Scan for the cell matching the given text and deliver its [x, y] coordinate at center. 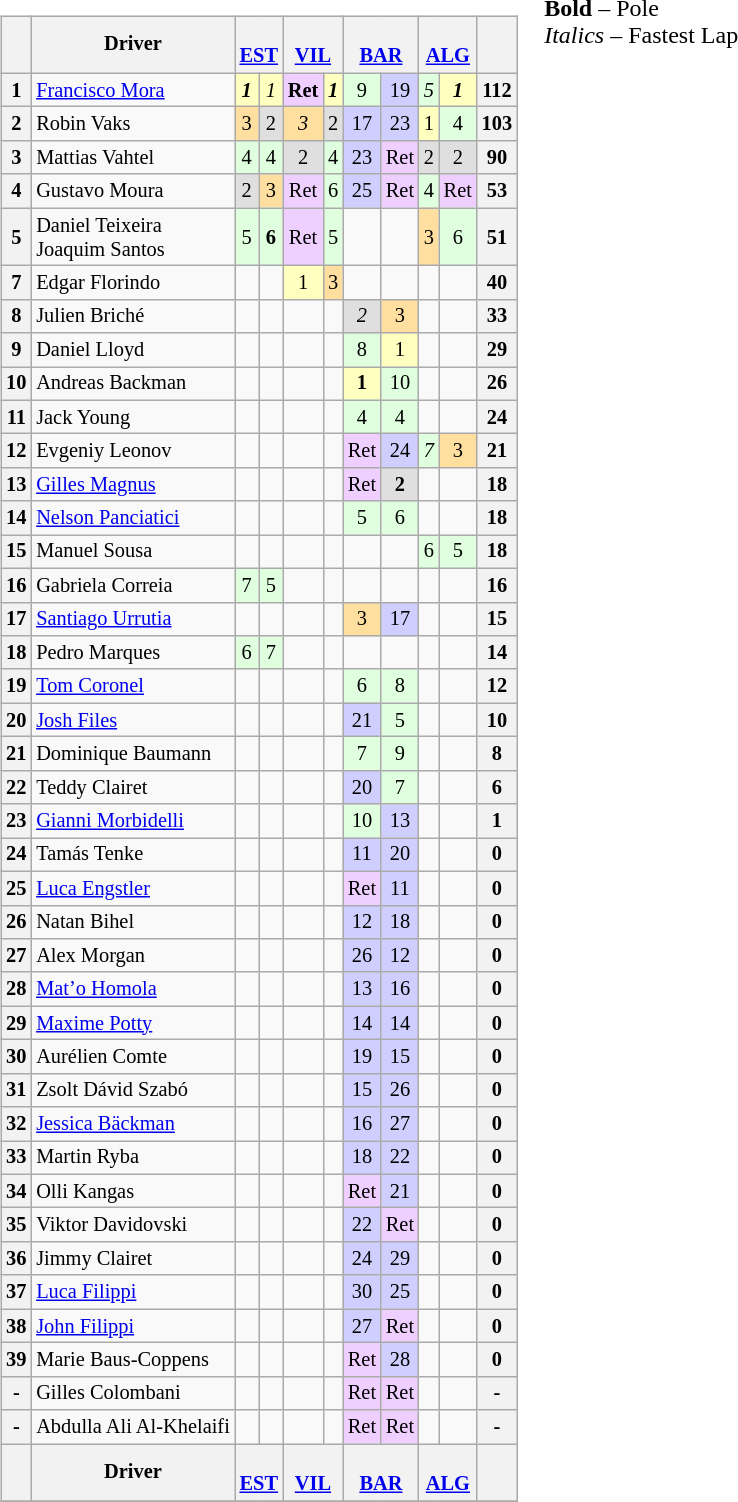
Teddy Clairet [132, 787]
Olli Kangas [132, 1191]
Martin Ryba [132, 1158]
Santiago Urrutia [132, 619]
40 [497, 283]
Mattias Vahtel [132, 158]
35 [16, 1225]
Edgar Florindo [132, 283]
Daniel Lloyd [132, 350]
32 [16, 1124]
Viktor Davidovski [132, 1225]
Evgeniy Leonov [132, 451]
103 [497, 124]
Maxime Potty [132, 1023]
Daniel Teixeira Joaquim Santos [132, 237]
31 [16, 1090]
Tamás Tenke [132, 855]
Francisco Mora [132, 90]
Gabriela Correia [132, 585]
Jack Young [132, 417]
Andreas Backman [132, 384]
Gilles Magnus [132, 485]
Robin Vaks [132, 124]
Marie Baus-Coppens [132, 1360]
Gilles Colombani [132, 1393]
Luca Engstler [132, 888]
Tom Coronel [132, 686]
38 [16, 1326]
Alex Morgan [132, 956]
Manuel Sousa [132, 552]
34 [16, 1191]
Luca Filippi [132, 1292]
112 [497, 90]
51 [497, 237]
Josh Files [132, 720]
Mat’o Homola [132, 989]
Jimmy Clairet [132, 1259]
Zsolt Dávid Szabó [132, 1090]
Aurélien Comte [132, 1057]
37 [16, 1292]
Abdulla Ali Al-Khelaifi [132, 1427]
Natan Bihel [132, 922]
Gianni Morbidelli [132, 821]
Pedro Marques [132, 653]
36 [16, 1259]
Gustavo Moura [132, 191]
Jessica Bäckman [132, 1124]
Julien Briché [132, 316]
53 [497, 191]
John Filippi [132, 1326]
Dominique Baumann [132, 754]
39 [16, 1360]
90 [497, 158]
Nelson Panciatici [132, 518]
